Return [x, y] of the center of cell containing provided text 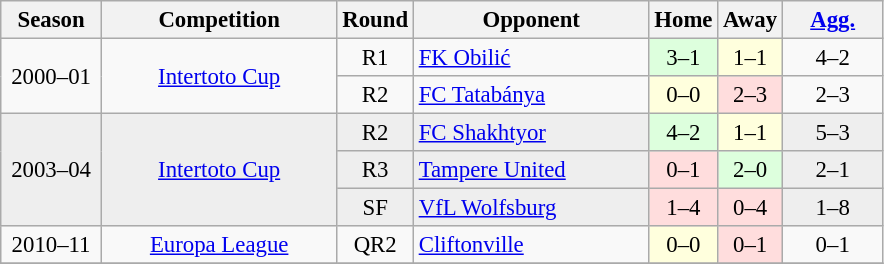
Cliftonville [531, 245]
1–8 [832, 208]
FC Shakhtyor [531, 133]
Competition [219, 20]
5–3 [832, 133]
2000–01 [52, 76]
Round [375, 20]
2010–11 [52, 245]
Tampere United [531, 170]
Home [684, 20]
SF [375, 208]
Opponent [531, 20]
R1 [375, 58]
3–1 [684, 58]
FK Obilić [531, 58]
Europa League [219, 245]
2–0 [750, 170]
VfL Wolfsburg [531, 208]
2003–04 [52, 170]
0–4 [750, 208]
QR2 [375, 245]
R3 [375, 170]
Agg. [832, 20]
Season [52, 20]
1–4 [684, 208]
2–1 [832, 170]
FC Tatabánya [531, 95]
Away [750, 20]
